Output the (x, y) coordinate of the center of the cell containing the given text.  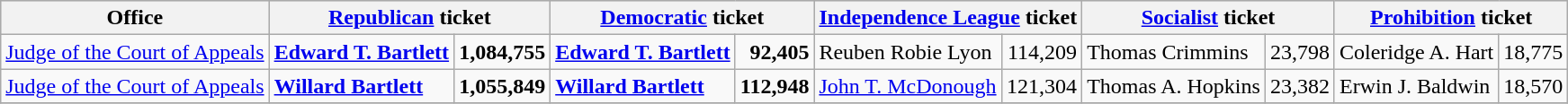
Independence League ticket (948, 18)
Office (135, 18)
1,055,849 (502, 86)
18,775 (1533, 52)
Republican ticket (410, 18)
121,304 (1042, 86)
Thomas A. Hopkins (1174, 86)
Democratic ticket (682, 18)
Coleridge A. Hart (1416, 52)
23,382 (1299, 86)
114,209 (1042, 52)
18,570 (1533, 86)
1,084,755 (502, 52)
Thomas Crimmins (1174, 52)
John T. McDonough (908, 86)
92,405 (775, 52)
Erwin J. Baldwin (1416, 86)
Reuben Robie Lyon (908, 52)
Socialist ticket (1209, 18)
23,798 (1299, 52)
Prohibition ticket (1450, 18)
112,948 (775, 86)
